Search for the cell housing the specified text and yield its [X, Y] center coordinate. 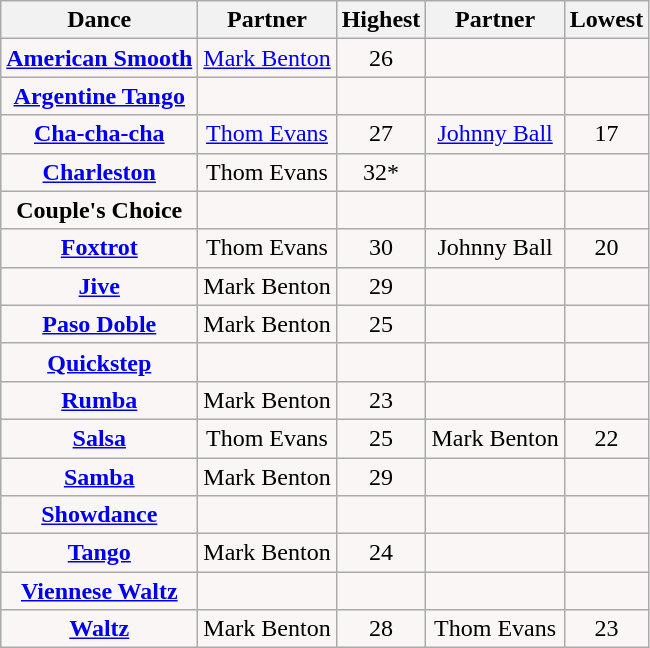
Waltz [100, 629]
17 [606, 134]
20 [606, 248]
Samba [100, 477]
Quickstep [100, 362]
Salsa [100, 438]
Dance [100, 20]
American Smooth [100, 58]
26 [381, 58]
32* [381, 172]
Argentine Tango [100, 96]
Tango [100, 553]
Rumba [100, 400]
Jive [100, 286]
Charleston [100, 172]
Paso Doble [100, 324]
Showdance [100, 515]
28 [381, 629]
Lowest [606, 20]
22 [606, 438]
Viennese Waltz [100, 591]
Highest [381, 20]
Couple's Choice [100, 210]
30 [381, 248]
Cha-cha-cha [100, 134]
27 [381, 134]
Foxtrot [100, 248]
24 [381, 553]
